Find where the given text appears and provide that cell's center as (X, Y) coordinate. 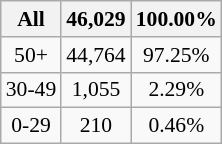
30-49 (31, 90)
46,029 (96, 19)
210 (96, 126)
50+ (31, 55)
44,764 (96, 55)
100.00% (176, 19)
All (31, 19)
2.29% (176, 90)
0.46% (176, 126)
97.25% (176, 55)
0-29 (31, 126)
1,055 (96, 90)
